Search for the cell housing the specified text and yield its (X, Y) center coordinate. 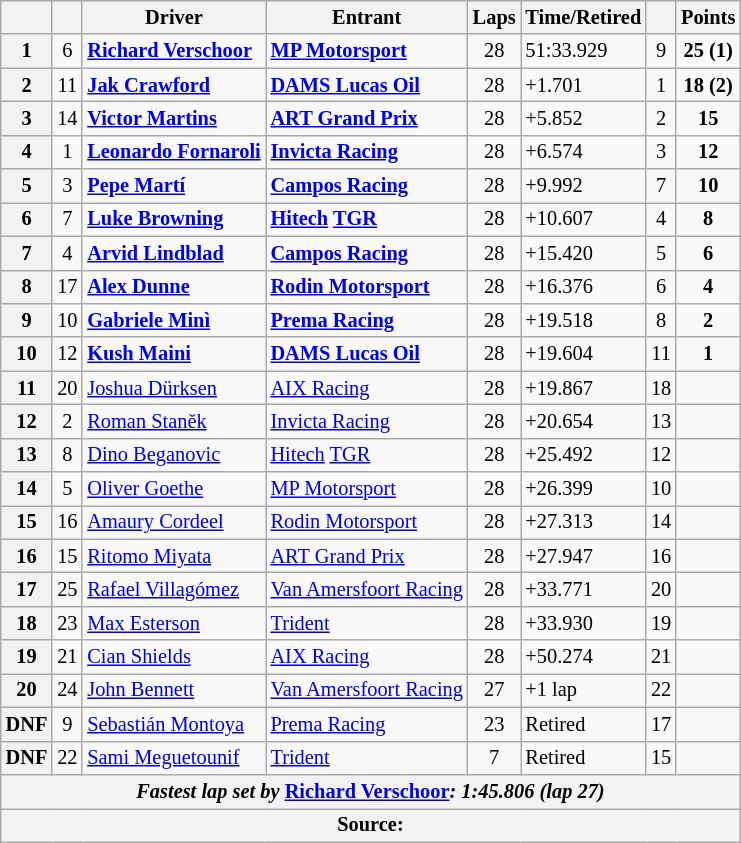
Luke Browning (174, 219)
25 (67, 589)
Victor Martins (174, 118)
Sebastián Montoya (174, 724)
Cian Shields (174, 657)
+20.654 (583, 421)
24 (67, 690)
Ritomo Miyata (174, 556)
+1.701 (583, 85)
Pepe Martí (174, 186)
Richard Verschoor (174, 51)
+19.604 (583, 354)
25 (1) (708, 51)
+27.947 (583, 556)
+16.376 (583, 287)
Source: (370, 825)
Points (708, 17)
+25.492 (583, 455)
+33.930 (583, 623)
+1 lap (583, 690)
Rafael Villagómez (174, 589)
Laps (494, 17)
+6.574 (583, 152)
Joshua Dürksen (174, 388)
Dino Beganovic (174, 455)
+5.852 (583, 118)
Amaury Cordeel (174, 522)
Arvid Lindblad (174, 253)
51:33.929 (583, 51)
+33.771 (583, 589)
+50.274 (583, 657)
Jak Crawford (174, 85)
Leonardo Fornaroli (174, 152)
Max Esterson (174, 623)
+9.992 (583, 186)
Sami Meguetounif (174, 758)
John Bennett (174, 690)
Roman Staněk (174, 421)
Kush Maini (174, 354)
+27.313 (583, 522)
Fastest lap set by Richard Verschoor: 1:45.806 (lap 27) (370, 791)
Time/Retired (583, 17)
+19.518 (583, 320)
+15.420 (583, 253)
+19.867 (583, 388)
Driver (174, 17)
Oliver Goethe (174, 489)
Entrant (367, 17)
27 (494, 690)
+26.399 (583, 489)
Alex Dunne (174, 287)
+10.607 (583, 219)
Gabriele Minì (174, 320)
18 (2) (708, 85)
